Provide the [X, Y] coordinate of the cell's center where the given text is located.  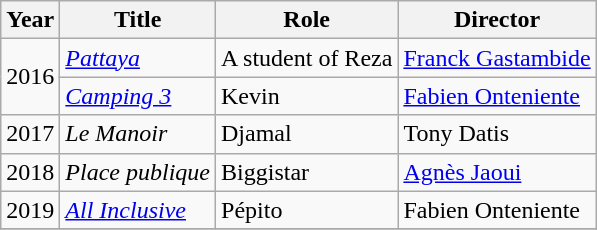
A student of Reza [307, 58]
Place publique [138, 172]
Director [497, 20]
2018 [30, 172]
Pépito [307, 210]
Kevin [307, 96]
Le Manoir [138, 134]
All Inclusive [138, 210]
2016 [30, 77]
Camping 3 [138, 96]
Title [138, 20]
2017 [30, 134]
Tony Datis [497, 134]
Djamal [307, 134]
Franck Gastambide [497, 58]
Pattaya [138, 58]
Biggistar [307, 172]
Agnès Jaoui [497, 172]
2019 [30, 210]
Role [307, 20]
Year [30, 20]
